Scan for the cell matching the given text and deliver its (X, Y) coordinate at center. 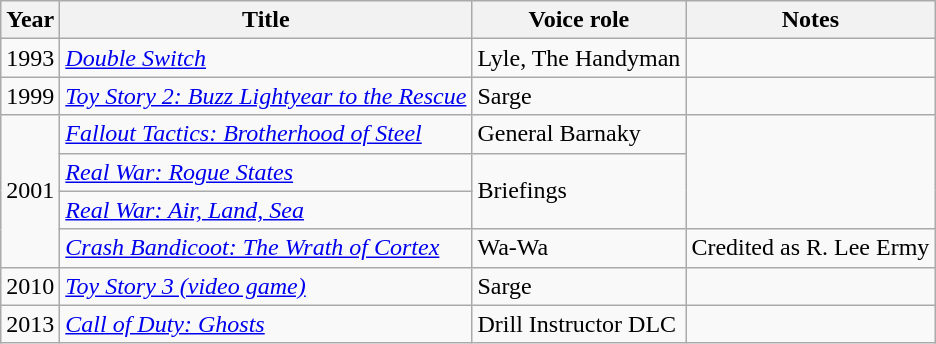
Drill Instructor DLC (579, 324)
General Barnaky (579, 134)
Briefings (579, 191)
Voice role (579, 20)
Crash Bandicoot: The Wrath of Cortex (266, 248)
Call of Duty: Ghosts (266, 324)
Toy Story 3 (video game) (266, 286)
Lyle, The Handyman (579, 58)
Real War: Air, Land, Sea (266, 210)
1999 (30, 96)
1993 (30, 58)
Toy Story 2: Buzz Lightyear to the Rescue (266, 96)
Year (30, 20)
Fallout Tactics: Brotherhood of Steel (266, 134)
Title (266, 20)
Real War: Rogue States (266, 172)
2013 (30, 324)
Notes (810, 20)
Credited as R. Lee Ermy (810, 248)
Double Switch (266, 58)
2010 (30, 286)
2001 (30, 191)
Wa-Wa (579, 248)
